Search for the cell housing the specified text and yield its (x, y) center coordinate. 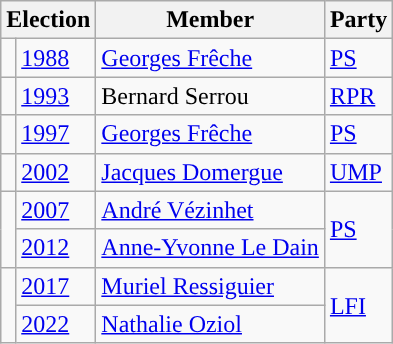
Muriel Ressiguier (210, 286)
2012 (56, 248)
2007 (56, 210)
UMP (358, 172)
LFI (358, 305)
1997 (56, 134)
Nathalie Oziol (210, 324)
1993 (56, 96)
2017 (56, 286)
Jacques Domergue (210, 172)
RPR (358, 96)
Member (210, 20)
1988 (56, 58)
André Vézinhet (210, 210)
Bernard Serrou (210, 96)
2002 (56, 172)
Party (358, 20)
2022 (56, 324)
Election (48, 20)
Anne-Yvonne Le Dain (210, 248)
